Search for the cell housing the specified text and yield its [X, Y] center coordinate. 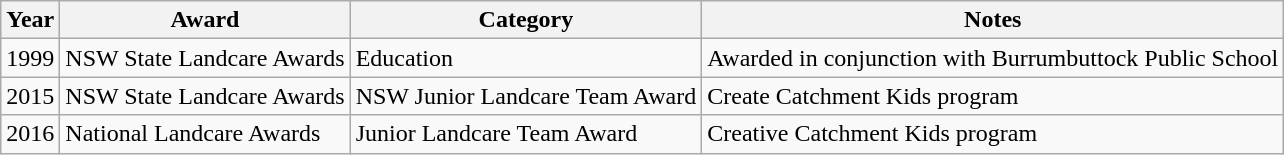
1999 [30, 58]
Create Catchment Kids program [993, 96]
Junior Landcare Team Award [526, 134]
National Landcare Awards [205, 134]
NSW Junior Landcare Team Award [526, 96]
Awarded in conjunction with Burrumbuttock Public School [993, 58]
Year [30, 20]
Award [205, 20]
Education [526, 58]
Category [526, 20]
Notes [993, 20]
2016 [30, 134]
2015 [30, 96]
Creative Catchment Kids program [993, 134]
